For the text-containing cell, return its midpoint in [x, y] coordinate format. 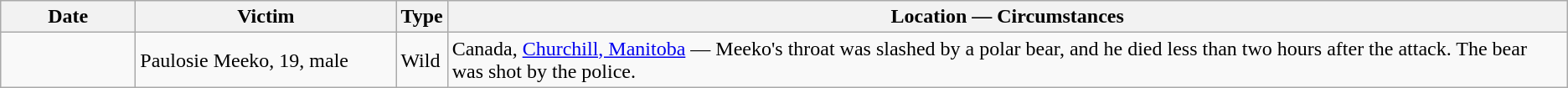
Type [422, 17]
Wild [422, 60]
Paulosie Meeko, 19, male [266, 60]
Victim [266, 17]
Location — Circumstances [1007, 17]
Date [69, 17]
